Capture the cell that displays the provided text and extract its [x, y] central coordinate. 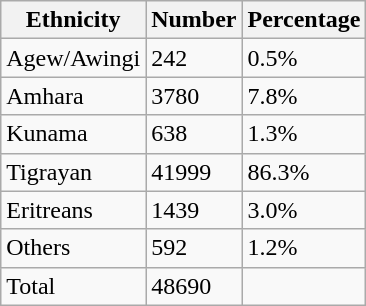
0.5% [304, 58]
86.3% [304, 172]
Ethnicity [74, 20]
1.3% [304, 134]
48690 [194, 286]
Agew/Awingi [74, 58]
Kunama [74, 134]
1.2% [304, 248]
1439 [194, 210]
Amhara [74, 96]
242 [194, 58]
3780 [194, 96]
Tigrayan [74, 172]
Others [74, 248]
638 [194, 134]
592 [194, 248]
41999 [194, 172]
Percentage [304, 20]
Number [194, 20]
3.0% [304, 210]
7.8% [304, 96]
Eritreans [74, 210]
Total [74, 286]
